Output the (x, y) coordinate of the center of the cell containing the given text.  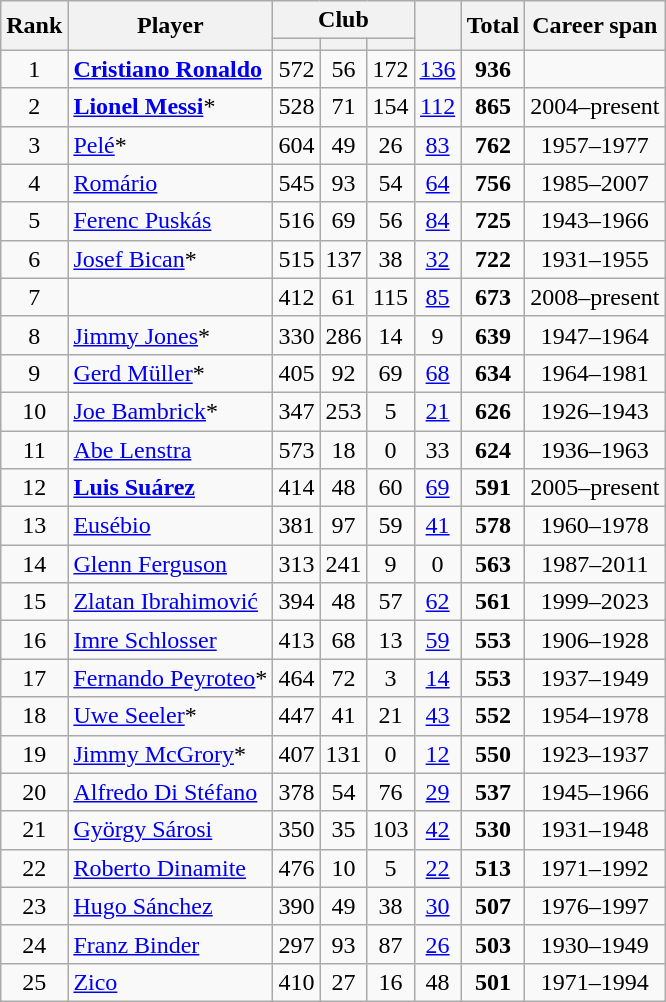
6 (34, 259)
626 (493, 411)
61 (344, 297)
76 (390, 792)
624 (493, 449)
2008–present (595, 297)
Eusébio (170, 526)
530 (493, 830)
639 (493, 335)
32 (438, 259)
407 (296, 754)
447 (296, 716)
1976–1997 (595, 906)
1931–1948 (595, 830)
253 (344, 411)
513 (493, 868)
29 (438, 792)
390 (296, 906)
115 (390, 297)
Hugo Sánchez (170, 906)
71 (344, 107)
865 (493, 107)
24 (34, 944)
405 (296, 373)
552 (493, 716)
1960–1978 (595, 526)
60 (390, 488)
286 (344, 335)
Franz Binder (170, 944)
Imre Schlosser (170, 640)
97 (344, 526)
57 (390, 602)
Zico (170, 982)
1999–2023 (595, 602)
136 (438, 69)
Roberto Dinamite (170, 868)
503 (493, 944)
137 (344, 259)
Career span (595, 26)
Luis Suárez (170, 488)
330 (296, 335)
35 (344, 830)
19 (34, 754)
1971–1994 (595, 982)
313 (296, 564)
Pelé* (170, 145)
42 (438, 830)
381 (296, 526)
528 (296, 107)
103 (390, 830)
Josef Bican* (170, 259)
83 (438, 145)
936 (493, 69)
33 (438, 449)
410 (296, 982)
1906–1928 (595, 640)
1985–2007 (595, 183)
85 (438, 297)
Gerd Müller* (170, 373)
516 (296, 221)
725 (493, 221)
537 (493, 792)
15 (34, 602)
Glenn Ferguson (170, 564)
64 (438, 183)
Total (493, 26)
1931–1955 (595, 259)
7 (34, 297)
1930–1949 (595, 944)
2 (34, 107)
Uwe Seeler* (170, 716)
87 (390, 944)
1957–1977 (595, 145)
604 (296, 145)
György Sárosi (170, 830)
1954–1978 (595, 716)
578 (493, 526)
Jimmy Jones* (170, 335)
591 (493, 488)
573 (296, 449)
Lionel Messi* (170, 107)
Cristiano Ronaldo (170, 69)
112 (438, 107)
Player (170, 26)
762 (493, 145)
1947–1964 (595, 335)
62 (438, 602)
515 (296, 259)
756 (493, 183)
2004–present (595, 107)
347 (296, 411)
131 (344, 754)
17 (34, 678)
Alfredo Di Stéfano (170, 792)
572 (296, 69)
Zlatan Ibrahimović (170, 602)
1923–1937 (595, 754)
563 (493, 564)
8 (34, 335)
Club (344, 20)
Fernando Peyroteo* (170, 678)
1937–1949 (595, 678)
394 (296, 602)
Joe Bambrick* (170, 411)
297 (296, 944)
Rank (34, 26)
507 (493, 906)
550 (493, 754)
2005–present (595, 488)
154 (390, 107)
4 (34, 183)
350 (296, 830)
476 (296, 868)
92 (344, 373)
Abe Lenstra (170, 449)
1926–1943 (595, 411)
561 (493, 602)
30 (438, 906)
1987–2011 (595, 564)
412 (296, 297)
172 (390, 69)
413 (296, 640)
23 (34, 906)
1971–1992 (595, 868)
1 (34, 69)
241 (344, 564)
545 (296, 183)
Romário (170, 183)
1943–1966 (595, 221)
25 (34, 982)
20 (34, 792)
378 (296, 792)
464 (296, 678)
Jimmy McGrory* (170, 754)
1945–1966 (595, 792)
Ferenc Puskás (170, 221)
1936–1963 (595, 449)
72 (344, 678)
722 (493, 259)
414 (296, 488)
84 (438, 221)
11 (34, 449)
634 (493, 373)
27 (344, 982)
673 (493, 297)
43 (438, 716)
1964–1981 (595, 373)
501 (493, 982)
